Capture the cell that displays the provided text and extract its [x, y] central coordinate. 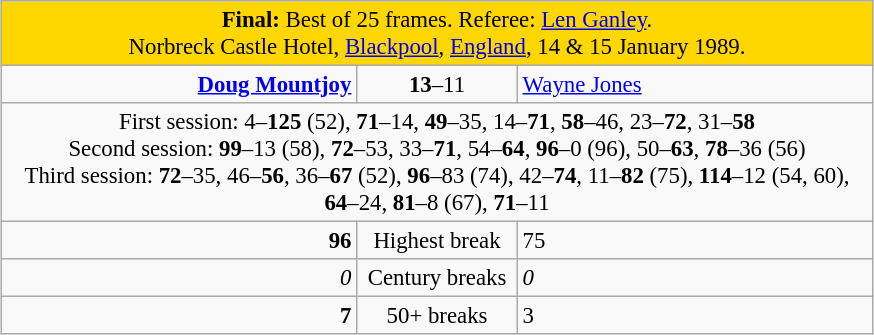
Final: Best of 25 frames. Referee: Len Ganley. Norbreck Castle Hotel, Blackpool, England, 14 & 15 January 1989. [437, 34]
50+ breaks [438, 316]
13–11 [438, 85]
Highest break [438, 241]
Wayne Jones [695, 85]
96 [179, 241]
Century breaks [438, 278]
Doug Mountjoy [179, 85]
3 [695, 316]
75 [695, 241]
7 [179, 316]
